Detect which cell encompasses the target text, then output its (x, y) center coordinate. 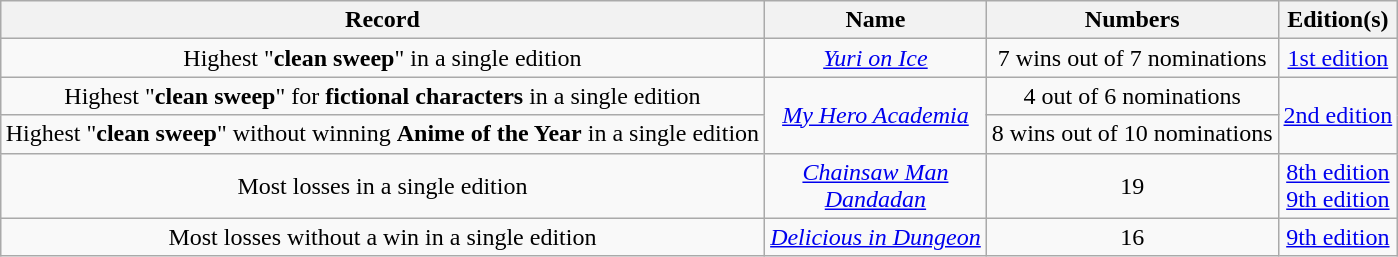
4 out of 6 nominations (1132, 96)
1st edition (1338, 58)
8th edition9th edition (1338, 186)
Delicious in Dungeon (876, 237)
My Hero Academia (876, 115)
19 (1132, 186)
Highest "clean sweep" for fictional characters in a single edition (382, 96)
16 (1132, 237)
Highest "clean sweep" without winning Anime of the Year in a single edition (382, 134)
Chainsaw ManDandadan (876, 186)
Highest "clean sweep" in a single edition (382, 58)
Yuri on Ice (876, 58)
Most losses in a single edition (382, 186)
7 wins out of 7 nominations (1132, 58)
Record (382, 20)
8 wins out of 10 nominations (1132, 134)
Name (876, 20)
Numbers (1132, 20)
9th edition (1338, 237)
2nd edition (1338, 115)
Most losses without a win in a single edition (382, 237)
Edition(s) (1338, 20)
